Provide the [X, Y] coordinate of the cell's center where the given text is located.  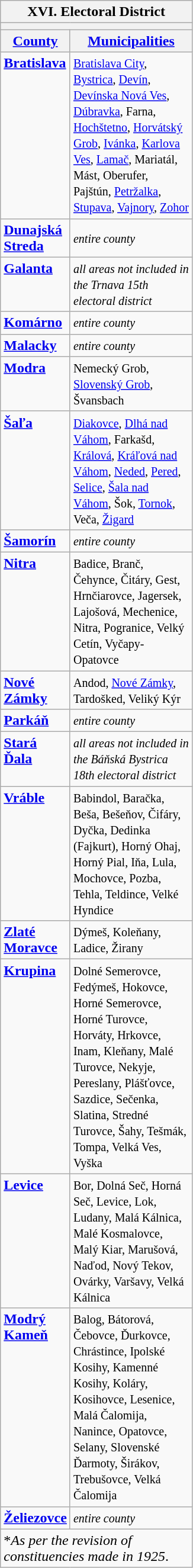
Galanta [36, 284]
Parkáň [36, 721]
Vráble [36, 854]
Diakovce, Dlhá nad Váhom, Farkašd, Králová, Kráľová nad Váhom, Neded, Pered, Selice, Šala nad Váhom, Šok, Tornok, Veča, Žigard [131, 470]
Dýmeš, Koleňany, Ladice, Žirany [131, 940]
Malacky [36, 345]
all areas not included in the Báňská Bystrica 18th electoral district [131, 759]
Bor, Dolná Seč, Horná Seč, Levice, Lok, Ludany, Malá Kálnica, Malé Kosmalovce, Malý Kiar, Marušová, Naďod, Nový Tekov, Ovárky, Varšavy, Velká Kálnica [131, 1241]
Bratislava [36, 135]
XVI. Electoral District [96, 12]
Krupina [36, 1066]
Levice [36, 1241]
Dunajská Streda [36, 238]
Municipalities [131, 41]
Badice, Branč, Čehynce, Čitáry, Gest, Hrnčiarovce, Jagersek, Lajošová, Mechenice, Nitra, Pogranice, Velký Cetín, Vyčapy-Opatovce [131, 611]
Nemecký Grob, Slovenský Grob, Švansbach [131, 384]
Želiezovce [36, 1518]
Zlaté Moravce [36, 940]
Nitra [36, 611]
Modrý Kameň [36, 1407]
Šaľa [36, 470]
*As per the revision of constituencies made in 1925. [96, 1548]
Andod, Nové Zámky, Tardošked, Veliký Kýr [131, 689]
Stará Ďala [36, 759]
Nové Zámky [36, 689]
Komárno [36, 323]
all areas not included in the Trnava 15th electoral district [131, 284]
Modra [36, 384]
County [36, 41]
Šamorín [36, 541]
